Identify which cell holds the provided text, then report its [x, y] central coordinate. 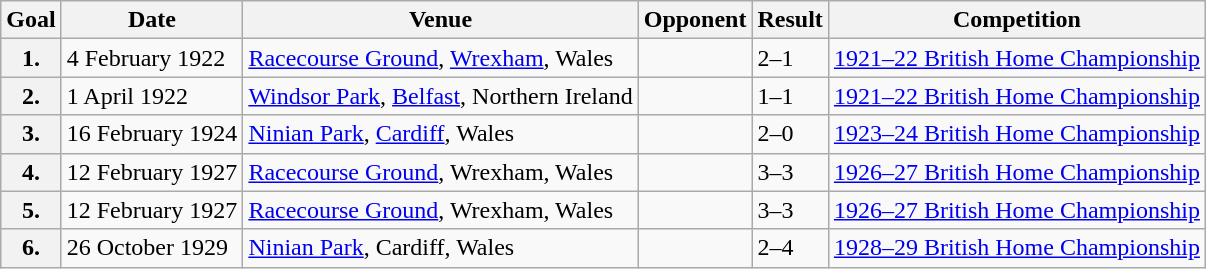
1928–29 British Home Championship [1016, 248]
2. [31, 96]
26 October 1929 [152, 248]
Venue [440, 20]
Competition [1016, 20]
1923–24 British Home Championship [1016, 134]
6. [31, 248]
Date [152, 20]
5. [31, 210]
Goal [31, 20]
4 February 1922 [152, 58]
2–0 [790, 134]
16 February 1924 [152, 134]
2–1 [790, 58]
1. [31, 58]
2–4 [790, 248]
1 April 1922 [152, 96]
Windsor Park, Belfast, Northern Ireland [440, 96]
Result [790, 20]
4. [31, 172]
1–1 [790, 96]
Opponent [695, 20]
3. [31, 134]
